Capture the cell that displays the provided text and extract its [x, y] central coordinate. 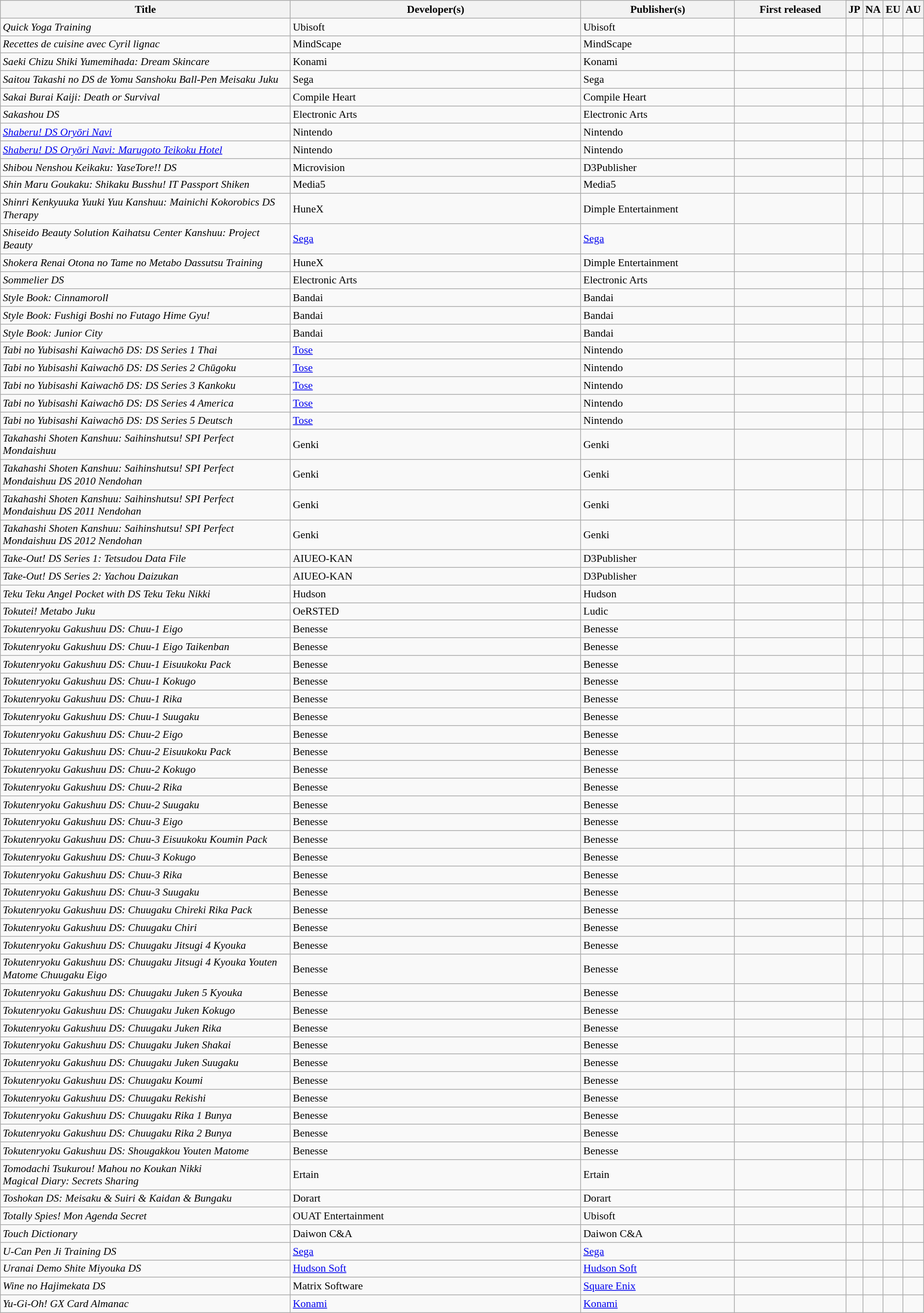
Tokutenryoku Gakushuu DS: Chuu-3 Rika [145, 875]
Takahashi Shoten Kanshuu: Saihinshutsu! SPI Perfect Mondaishuu DS 2012 Nendohan [145, 535]
Tokutenryoku Gakushuu DS: Chuu-2 Rika [145, 787]
Tokutenryoku Gakushuu DS: Chuugaku Chireki Rika Pack [145, 910]
Style Book: Fushigi Boshi no Futago Hime Gyu! [145, 315]
Tokutenryoku Gakushuu DS: Chuugaku Chiri [145, 928]
JP [855, 9]
Matrix Software [436, 1286]
Tabi no Yubisashi Kaiwachō DS: DS Series 2 Chūgoku [145, 368]
Wine no Hajimekata DS [145, 1286]
Tokutenryoku Gakushuu DS: Chuu-2 Eisuukoku Pack [145, 752]
Takahashi Shoten Kanshuu: Saihinshutsu! SPI Perfect Mondaishuu DS 2011 Nendohan [145, 505]
Takahashi Shoten Kanshuu: Saihinshutsu! SPI Perfect Mondaishuu [145, 445]
Shokera Renai Otona no Tame no Metabo Dassutsu Training [145, 263]
Shiseido Beauty Solution Kaihatsu Center Kanshuu: Project Beauty [145, 239]
Tokutenryoku Gakushuu DS: Chuugaku Rika 2 Bunya [145, 1134]
Toshokan DS: Meisaku & Suiri & Kaidan & Bungaku [145, 1199]
Totally Spies! Mon Agenda Secret [145, 1216]
Tokutenryoku Gakushuu DS: Chuu-3 Suugaku [145, 893]
OeRSTED [436, 612]
AU [913, 9]
Recettes de cuisine avec Cyril lignac [145, 44]
Ludic [658, 612]
Sakai Burai Kaiji: Death or Survival [145, 97]
Saitou Takashi no DS de Yomu Sanshoku Ball-Pen Meisaku Juku [145, 80]
Sakashou DS [145, 115]
Tabi no Yubisashi Kaiwachō DS: DS Series 4 America [145, 403]
Tokutenryoku Gakushuu DS: Chuugaku Juken 5 Kyouka [145, 993]
Publisher(s) [658, 9]
Shibou Nenshou Keikaku: YaseTore!! DS [145, 168]
Tabi no Yubisashi Kaiwachō DS: DS Series 1 Thai [145, 350]
Sommelier DS [145, 280]
OUAT Entertainment [436, 1216]
Tokutenryoku Gakushuu DS: Chuugaku Juken Suugaku [145, 1063]
Takahashi Shoten Kanshuu: Saihinshutsu! SPI Perfect Mondaishuu DS 2010 Nendohan [145, 475]
Square Enix [658, 1286]
Tokutenryoku Gakushuu DS: Chuu-1 Suugaku [145, 717]
Tokutenryoku Gakushuu DS: Chuu-2 Eigo [145, 734]
Tokutenryoku Gakushuu DS: Chuugaku Jitsugi 4 Kyouka Youten Matome Chuugaku Eigo [145, 969]
Tokutenryoku Gakushuu DS: Chuugaku Rika 1 Bunya [145, 1116]
Tokutei! Metabo Juku [145, 612]
Title [145, 9]
Tokutenryoku Gakushuu DS: Chuu-1 Eisuukoku Pack [145, 664]
Tokutenryoku Gakushuu DS: Chuugaku Juken Kokugo [145, 1010]
Teku Teku Angel Pocket with DS Teku Teku Nikki [145, 594]
Tokutenryoku Gakushuu DS: Chuu-3 Kokugo [145, 858]
Touch Dictionary [145, 1234]
Tokutenryoku Gakushuu DS: Chuugaku Juken Shakai [145, 1045]
Tokutenryoku Gakushuu DS: Chuu-3 Eigo [145, 822]
Microvision [436, 168]
Tokutenryoku Gakushuu DS: Chuugaku Jitsugi 4 Kyouka [145, 945]
Take-Out! DS Series 1: Tetsudou Data File [145, 559]
Take-Out! DS Series 2: Yachou Daizukan [145, 577]
U-Can Pen Ji Training DS [145, 1251]
Tokutenryoku Gakushuu DS: Chuu-2 Kokugo [145, 770]
Tomodachi Tsukurou! Mahou no Koukan NikkiMagical Diary: Secrets Sharing [145, 1175]
Developer(s) [436, 9]
Tokutenryoku Gakushuu DS: Chuu-3 Eisuukoku Koumin Pack [145, 840]
Tokutenryoku Gakushuu DS: Chuugaku Juken Rika [145, 1028]
NA [873, 9]
Tokutenryoku Gakushuu DS: Chuugaku Koumi [145, 1081]
Tokutenryoku Gakushuu DS: Shougakkou Youten Matome [145, 1151]
Tokutenryoku Gakushuu DS: Chuugaku Rekishi [145, 1098]
Uranai Demo Shite Miyouka DS [145, 1269]
Tokutenryoku Gakushuu DS: Chuu-2 Suugaku [145, 805]
Style Book: Cinnamoroll [145, 298]
First released [790, 9]
Tokutenryoku Gakushuu DS: Chuu-1 Kokugo [145, 682]
Tabi no Yubisashi Kaiwachō DS: DS Series 5 Deutsch [145, 421]
EU [893, 9]
Shaberu! DS Oryōri Navi: Marugoto Teikoku Hotel [145, 150]
Quick Yoga Training [145, 27]
Saeki Chizu Shiki Yumemihada: Dream Skincare [145, 62]
Style Book: Junior City [145, 333]
Tokutenryoku Gakushuu DS: Chuu-1 Rika [145, 699]
Shinri Kenkyuuka Yuuki Yuu Kanshuu: Mainichi Kokorobics DS Therapy [145, 209]
Shaberu! DS Oryōri Navi [145, 133]
Tokutenryoku Gakushuu DS: Chuu-1 Eigo [145, 629]
Shin Maru Goukaku: Shikaku Busshu! IT Passport Shiken [145, 185]
Tokutenryoku Gakushuu DS: Chuu-1 Eigo Taikenban [145, 647]
Tabi no Yubisashi Kaiwachō DS: DS Series 3 Kankoku [145, 386]
Yu-Gi-Oh! GX Card Almanac [145, 1304]
